Identify which cell holds the provided text, then report its (x, y) central coordinate. 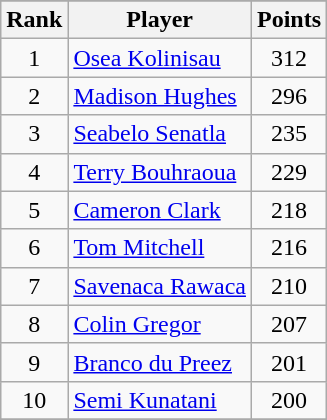
3 (34, 134)
Branco du Preez (160, 362)
Points (288, 20)
200 (288, 400)
1 (34, 58)
312 (288, 58)
6 (34, 248)
Semi Kunatani (160, 400)
Osea Kolinisau (160, 58)
Terry Bouhraoua (160, 172)
7 (34, 286)
218 (288, 210)
Rank (34, 20)
207 (288, 324)
216 (288, 248)
235 (288, 134)
Tom Mitchell (160, 248)
Cameron Clark (160, 210)
229 (288, 172)
2 (34, 96)
Savenaca Rawaca (160, 286)
9 (34, 362)
210 (288, 286)
Player (160, 20)
296 (288, 96)
10 (34, 400)
Seabelo Senatla (160, 134)
Colin Gregor (160, 324)
4 (34, 172)
Madison Hughes (160, 96)
5 (34, 210)
8 (34, 324)
201 (288, 362)
